Scan for the cell matching the given text and deliver its (X, Y) coordinate at center. 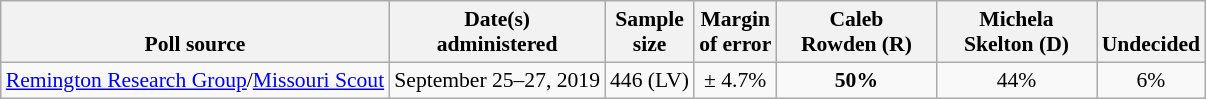
Samplesize (650, 32)
446 (LV) (650, 80)
50% (856, 80)
Marginof error (735, 32)
44% (1016, 80)
Poll source (195, 32)
MichelaSkelton (D) (1016, 32)
September 25–27, 2019 (497, 80)
Date(s)administered (497, 32)
Remington Research Group/Missouri Scout (195, 80)
± 4.7% (735, 80)
Undecided (1151, 32)
CalebRowden (R) (856, 32)
6% (1151, 80)
